Identify which cell holds the provided text, then report its [x, y] central coordinate. 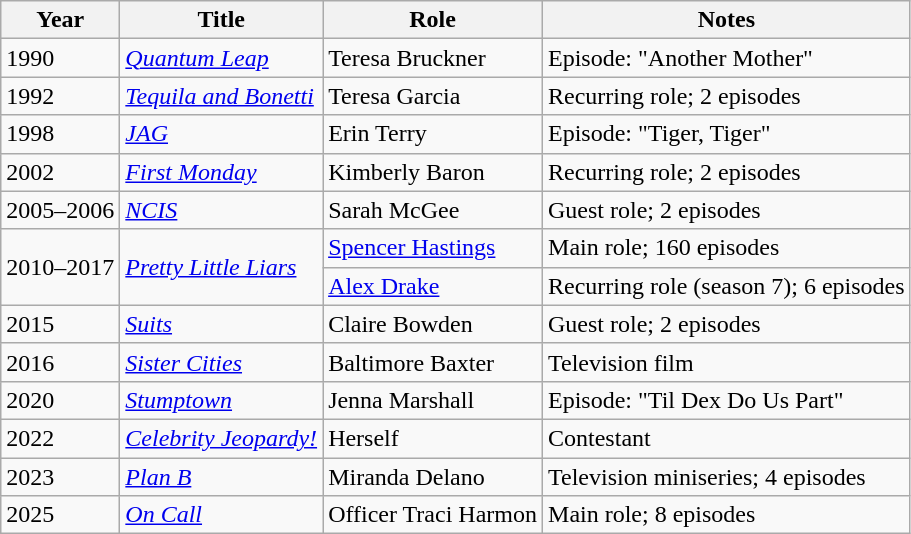
Title [222, 20]
Episode: "Tiger, Tiger" [727, 134]
Contestant [727, 438]
2015 [60, 324]
Tequila and Bonetti [222, 96]
Officer Traci Harmon [433, 515]
Television film [727, 362]
1998 [60, 134]
Spencer Hastings [433, 248]
Miranda Delano [433, 477]
2020 [60, 400]
Stumptown [222, 400]
Erin Terry [433, 134]
Claire Bowden [433, 324]
2010–2017 [60, 267]
Recurring role (season 7); 6 episodes [727, 286]
Plan B [222, 477]
2025 [60, 515]
NCIS [222, 210]
Main role; 8 episodes [727, 515]
2002 [60, 172]
Quantum Leap [222, 58]
1992 [60, 96]
Main role; 160 episodes [727, 248]
Celebrity Jeopardy! [222, 438]
Television miniseries; 4 episodes [727, 477]
Teresa Garcia [433, 96]
Kimberly Baron [433, 172]
1990 [60, 58]
2022 [60, 438]
Herself [433, 438]
Sarah McGee [433, 210]
Teresa Bruckner [433, 58]
Baltimore Baxter [433, 362]
Notes [727, 20]
Sister Cities [222, 362]
Suits [222, 324]
Episode: "Another Mother" [727, 58]
2005–2006 [60, 210]
2023 [60, 477]
JAG [222, 134]
First Monday [222, 172]
Jenna Marshall [433, 400]
2016 [60, 362]
Year [60, 20]
Pretty Little Liars [222, 267]
On Call [222, 515]
Role [433, 20]
Alex Drake [433, 286]
Episode: "Til Dex Do Us Part" [727, 400]
